Scan for the cell matching the given text and deliver its [x, y] coordinate at center. 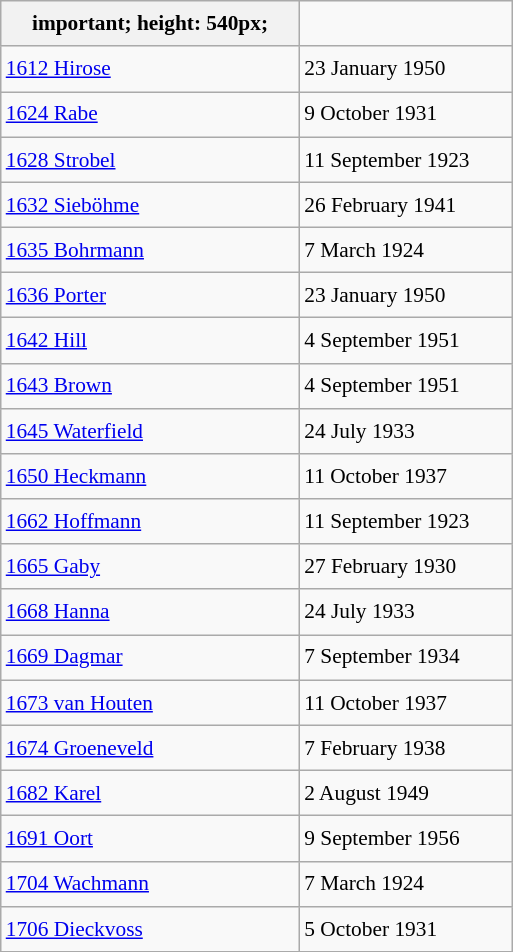
2 August 1949 [406, 792]
1673 van Houten [150, 702]
1628 Strobel [150, 160]
1668 Hanna [150, 612]
1650 Heckmann [150, 476]
1682 Karel [150, 792]
7 February 1938 [406, 748]
1669 Dagmar [150, 658]
1691 Oort [150, 838]
1643 Brown [150, 386]
important; height: 540px; [150, 24]
27 February 1930 [406, 566]
26 February 1941 [406, 204]
1665 Gaby [150, 566]
1636 Porter [150, 296]
1706 Dieckvoss [150, 928]
1704 Wachmann [150, 884]
1635 Bohrmann [150, 250]
1612 Hirose [150, 68]
1624 Rabe [150, 114]
9 September 1956 [406, 838]
9 October 1931 [406, 114]
1645 Waterfield [150, 430]
1674 Groeneveld [150, 748]
1632 Sieböhme [150, 204]
7 September 1934 [406, 658]
1642 Hill [150, 340]
1662 Hoffmann [150, 522]
5 October 1931 [406, 928]
